Determine the [X, Y] coordinate at the center of the cell enclosing the given text.  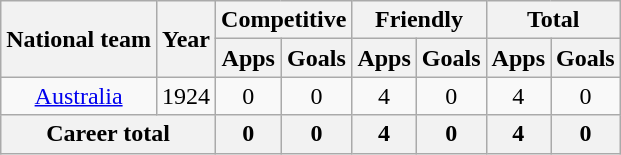
Australia [79, 96]
Total [553, 20]
Competitive [284, 20]
Career total [108, 134]
1924 [186, 96]
Friendly [419, 20]
National team [79, 39]
Year [186, 39]
